Identify which cell holds the provided text, then report its [x, y] central coordinate. 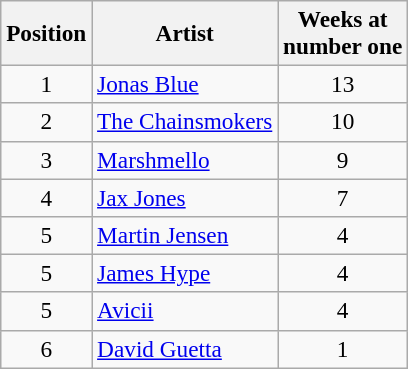
Position [46, 32]
The Chainsmokers [185, 122]
Jax Jones [185, 197]
Marshmello [185, 160]
2 [46, 122]
Artist [185, 32]
9 [343, 160]
Martin Jensen [185, 235]
6 [46, 349]
3 [46, 160]
Jonas Blue [185, 84]
David Guetta [185, 349]
10 [343, 122]
James Hype [185, 273]
7 [343, 197]
Weeks atnumber one [343, 32]
Avicii [185, 311]
13 [343, 84]
